For the text-containing cell, return its midpoint in (x, y) coordinate format. 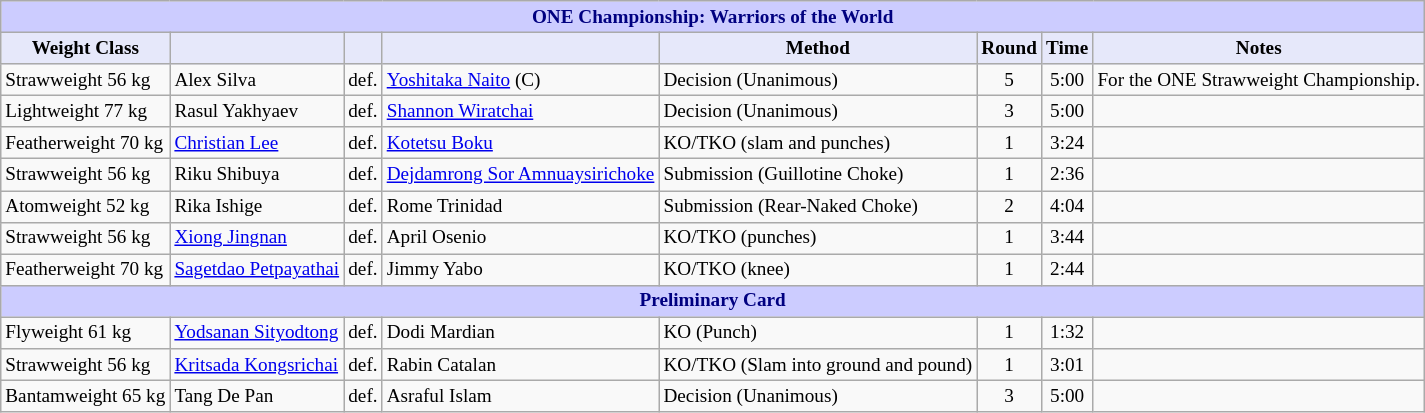
Asraful Islam (520, 396)
Dodi Mardian (520, 333)
1:32 (1066, 333)
KO/TKO (Slam into ground and pound) (818, 365)
Jimmy Yabo (520, 270)
Christian Lee (257, 143)
Notes (1259, 48)
Bantamweight 65 kg (86, 396)
Time (1066, 48)
Rome Trinidad (520, 206)
Yoshitaka Naito (C) (520, 80)
Flyweight 61 kg (86, 333)
Sagetdao Petpayathai (257, 270)
3:44 (1066, 238)
Atomweight 52 kg (86, 206)
Round (1010, 48)
Dejdamrong Sor Amnuaysirichoke (520, 175)
3:24 (1066, 143)
Submission (Guillotine Choke) (818, 175)
KO (Punch) (818, 333)
Riku Shibuya (257, 175)
4:04 (1066, 206)
3:01 (1066, 365)
2:44 (1066, 270)
Weight Class (86, 48)
Yodsanan Sityodtong (257, 333)
5 (1010, 80)
Alex Silva (257, 80)
2 (1010, 206)
April Osenio (520, 238)
KO/TKO (slam and punches) (818, 143)
Preliminary Card (713, 301)
Method (818, 48)
Tang De Pan (257, 396)
Kritsada Kongsrichai (257, 365)
For the ONE Strawweight Championship. (1259, 80)
Shannon Wiratchai (520, 111)
Lightweight 77 kg (86, 111)
KO/TKO (punches) (818, 238)
Rasul Yakhyaev (257, 111)
Rabin Catalan (520, 365)
2:36 (1066, 175)
ONE Championship: Warriors of the World (713, 17)
KO/TKO (knee) (818, 270)
Xiong Jingnan (257, 238)
Rika Ishige (257, 206)
Submission (Rear-Naked Choke) (818, 206)
Kotetsu Boku (520, 143)
